Output the [x, y] coordinate of the center of the cell containing the given text.  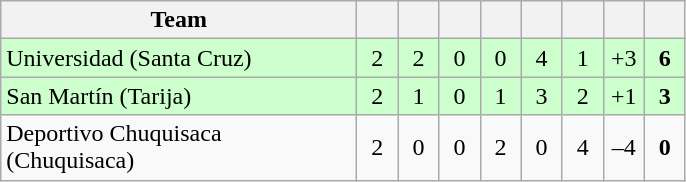
Team [179, 20]
San Martín (Tarija) [179, 96]
–4 [624, 148]
Deportivo Chuquisaca (Chuquisaca) [179, 148]
+1 [624, 96]
6 [664, 58]
+3 [624, 58]
Universidad (Santa Cruz) [179, 58]
